Provide the (X, Y) coordinate of the cell's center where the given text is located.  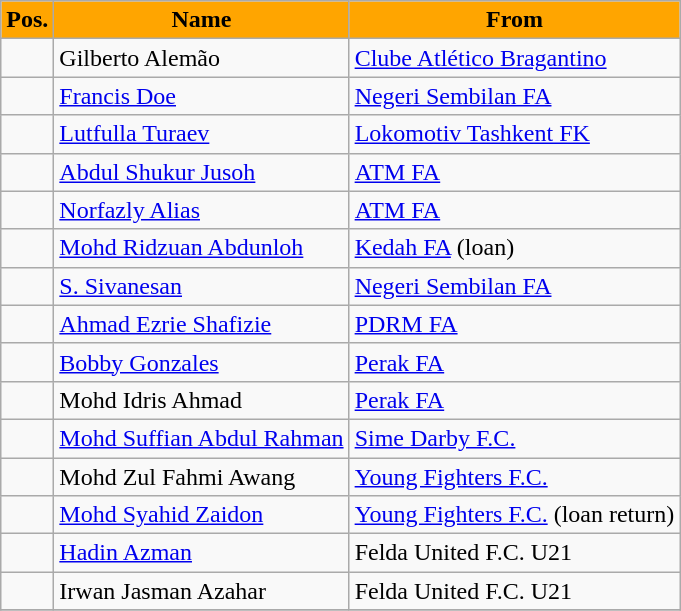
Young Fighters F.C. (514, 477)
Name (202, 20)
Mohd Suffian Abdul Rahman (202, 438)
Francis Doe (202, 96)
Young Fighters F.C. (loan return) (514, 515)
Pos. (28, 20)
Lutfulla Turaev (202, 134)
Mohd Zul Fahmi Awang (202, 477)
From (514, 20)
Hadin Azman (202, 553)
Mohd Syahid Zaidon (202, 515)
Lokomotiv Tashkent FK (514, 134)
Gilberto Alemão (202, 58)
Ahmad Ezrie Shafizie (202, 324)
Clube Atlético Bragantino (514, 58)
Abdul Shukur Jusoh (202, 172)
Norfazly Alias (202, 210)
S. Sivanesan (202, 286)
Kedah FA (loan) (514, 248)
Bobby Gonzales (202, 362)
Sime Darby F.C. (514, 438)
Irwan Jasman Azahar (202, 591)
PDRM FA (514, 324)
Mohd Idris Ahmad (202, 400)
Mohd Ridzuan Abdunloh (202, 248)
